For the text-containing cell, return its midpoint in [x, y] coordinate format. 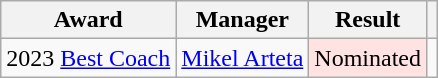
Result [368, 20]
2023 Best Coach [88, 58]
Nominated [368, 58]
Mikel Arteta [242, 58]
Award [88, 20]
Manager [242, 20]
